From the cell containing the given text, extract its center point as (X, Y) coordinate. 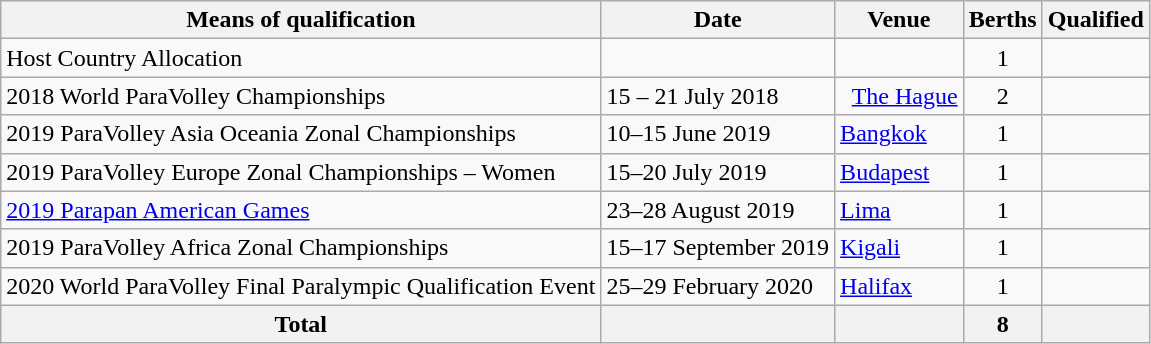
Berths (1002, 20)
2019 Parapan American Games (301, 210)
23–28 August 2019 (718, 210)
10–15 June 2019 (718, 134)
Bangkok (900, 134)
Venue (900, 20)
Kigali (900, 248)
2018 World ParaVolley Championships (301, 96)
25–29 February 2020 (718, 286)
Date (718, 20)
Means of qualification (301, 20)
8 (1002, 324)
Total (301, 324)
15–17 September 2019 (718, 248)
2019 ParaVolley Europe Zonal Championships – Women (301, 172)
15–20 July 2019 (718, 172)
2020 World ParaVolley Final Paralympic Qualification Event (301, 286)
The Hague (900, 96)
Budapest (900, 172)
2 (1002, 96)
15 – 21 July 2018 (718, 96)
2019 ParaVolley Asia Oceania Zonal Championships (301, 134)
Qualified (1096, 20)
Lima (900, 210)
2019 ParaVolley Africa Zonal Championships (301, 248)
Halifax (900, 286)
Host Country Allocation (301, 58)
